Provide the [x, y] coordinate of the cell's center where the given text is located.  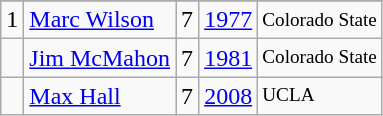
1 [12, 20]
UCLA [320, 96]
Marc Wilson [100, 20]
1977 [228, 20]
1981 [228, 58]
Jim McMahon [100, 58]
2008 [228, 96]
Max Hall [100, 96]
